Pinpoint the cell where the given text exists, returning its (x, y) midpoint coordinate. 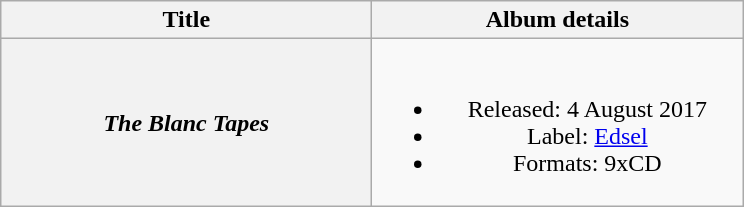
Album details (558, 20)
Released: 4 August 2017Label: EdselFormats: 9xCD (558, 122)
Title (186, 20)
The Blanc Tapes (186, 122)
